From the cell containing the given text, extract its center point as (X, Y) coordinate. 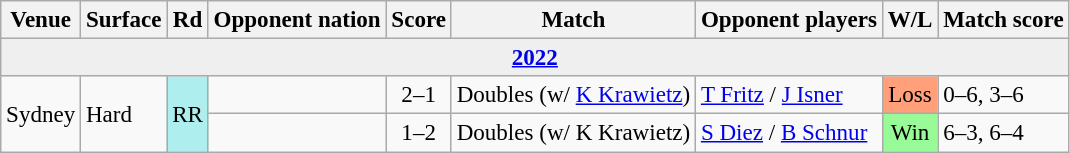
Opponent nation (297, 20)
0–6, 3–6 (1004, 95)
6–3, 6–4 (1004, 133)
Score (418, 20)
T Fritz / J Isner (790, 95)
2–1 (418, 95)
Loss (910, 95)
Match score (1004, 20)
1–2 (418, 133)
Win (910, 133)
2022 (535, 58)
Sydney (41, 114)
W/L (910, 20)
RR (188, 114)
Match (573, 20)
Hard (124, 114)
Opponent players (790, 20)
S Diez / B Schnur (790, 133)
Surface (124, 20)
Venue (41, 20)
Rd (188, 20)
